Output the (x, y) coordinate of the center of the cell containing the given text.  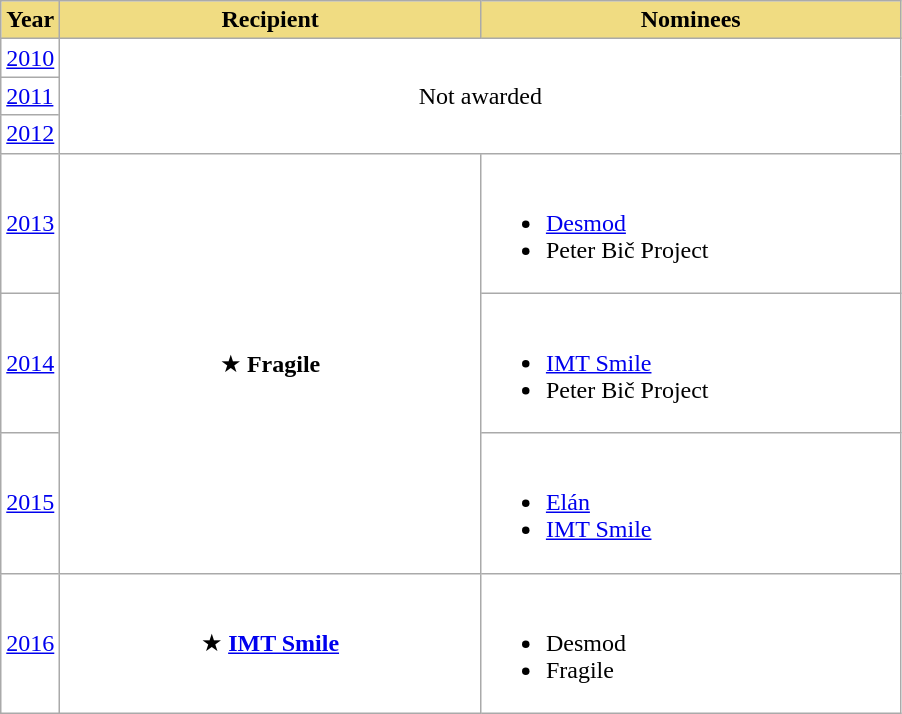
Not awarded (480, 96)
Year (30, 20)
★ Fragile (270, 363)
2012 (30, 134)
ElánIMT Smile (690, 503)
IMT SmilePeter Bič Project (690, 363)
2010 (30, 58)
2016 (30, 643)
DesmodFragile (690, 643)
2011 (30, 96)
Recipient (270, 20)
★ IMT Smile (270, 643)
2015 (30, 503)
2013 (30, 223)
Nominees (690, 20)
2014 (30, 363)
DesmodPeter Bič Project (690, 223)
